Identify which cell holds the provided text, then report its (x, y) central coordinate. 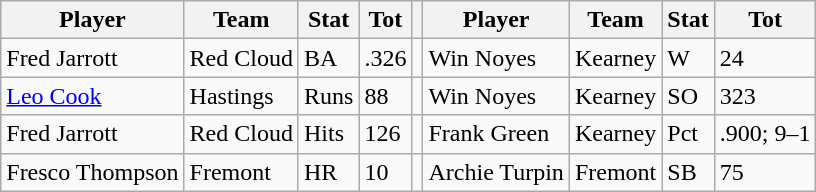
.326 (386, 58)
88 (386, 96)
Runs (328, 96)
Pct (688, 134)
Hastings (241, 96)
Hits (328, 134)
.900; 9–1 (765, 134)
SO (688, 96)
Leo Cook (92, 96)
Fresco Thompson (92, 172)
323 (765, 96)
24 (765, 58)
W (688, 58)
75 (765, 172)
BA (328, 58)
Frank Green (496, 134)
Archie Turpin (496, 172)
SB (688, 172)
HR (328, 172)
10 (386, 172)
126 (386, 134)
